Detect which cell encompasses the target text, then output its (x, y) center coordinate. 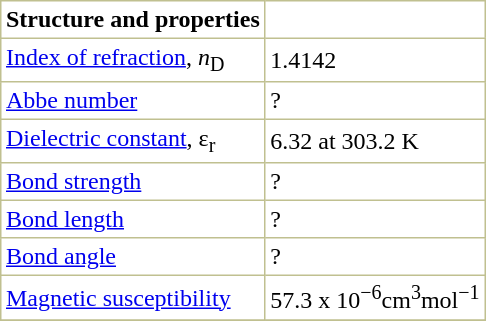
Bond length (133, 220)
1.4142 (375, 60)
Bond angle (133, 257)
Index of refraction, nD (133, 60)
Dielectric constant, εr (133, 142)
Magnetic susceptibility (133, 298)
Structure and properties (133, 20)
Bond strength (133, 182)
6.32 at 303.2 K (375, 142)
57.3 x 10−6cm3mol−1 (375, 298)
Abbe number (133, 101)
